Return [X, Y] of the center of cell containing provided text 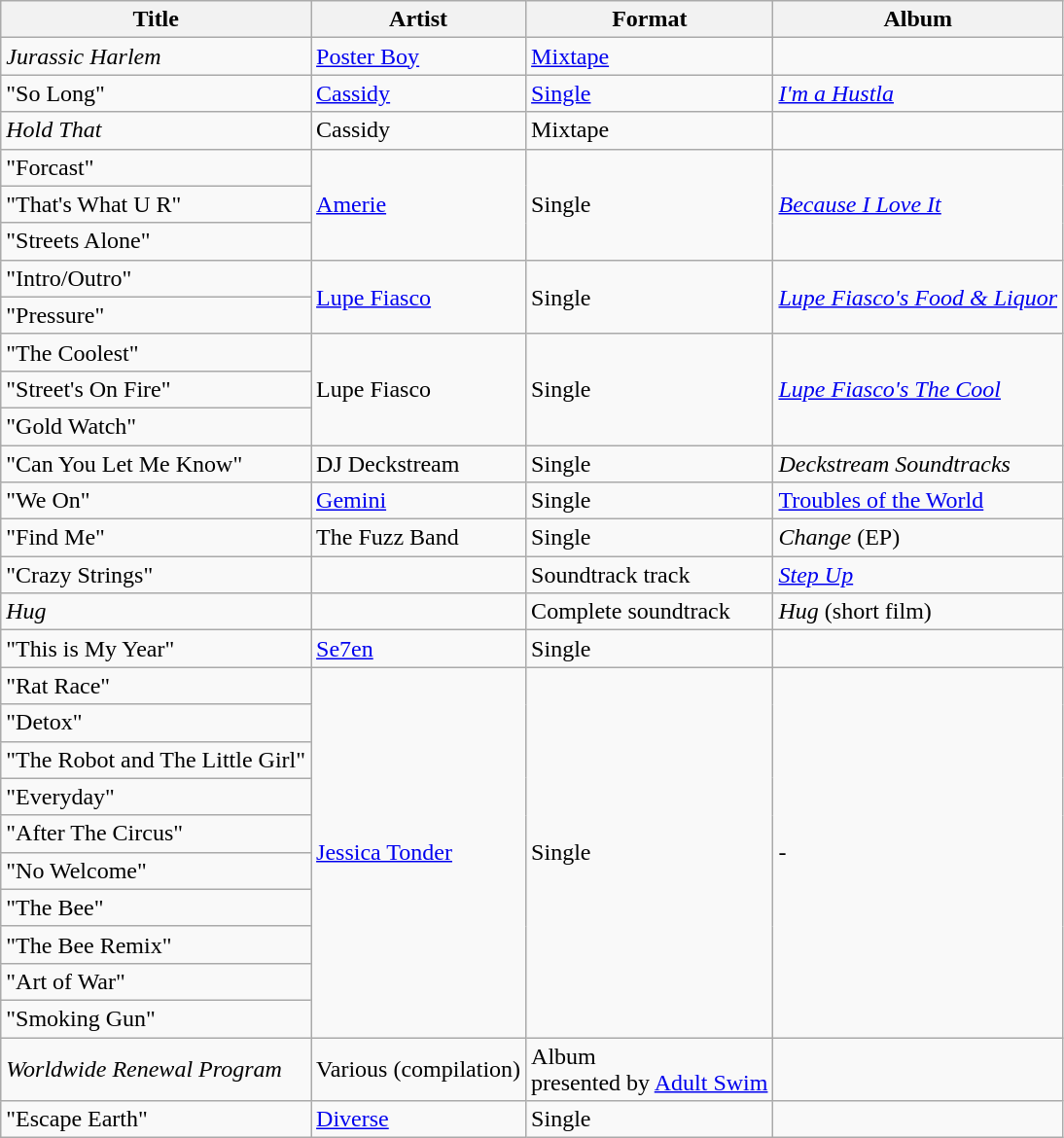
- [918, 852]
Jurassic Harlem [156, 56]
Title [156, 19]
"Pressure" [156, 315]
Hug (short film) [918, 612]
"Streets Alone" [156, 241]
Diverse [418, 1120]
"The Robot and The Little Girl" [156, 760]
Hug [156, 612]
Complete soundtrack [650, 612]
Various (compilation) [418, 1068]
"The Coolest" [156, 352]
"Detox" [156, 723]
Troubles of the World [918, 501]
"So Long" [156, 93]
"Gold Watch" [156, 426]
"We On" [156, 501]
Hold That [156, 130]
Lupe Fiasco's The Cool [918, 389]
"Escape Earth" [156, 1120]
Amerie [418, 204]
"After The Circus" [156, 834]
"Art of War" [156, 981]
"That's What U R" [156, 204]
Poster Boy [418, 56]
I'm a Hustla [918, 93]
"No Welcome" [156, 871]
"Smoking Gun" [156, 1018]
Step Up [918, 575]
The Fuzz Band [418, 538]
Artist [418, 19]
Se7en [418, 649]
Album [918, 19]
Deckstream Soundtracks [918, 464]
"Intro/Outro" [156, 278]
"Rat Race" [156, 686]
Jessica Tonder [418, 852]
Gemini [418, 501]
"Find Me" [156, 538]
Soundtrack track [650, 575]
"This is My Year" [156, 649]
"Forcast" [156, 167]
"Everyday" [156, 797]
Worldwide Renewal Program [156, 1068]
"Street's On Fire" [156, 389]
"Crazy Strings" [156, 575]
Because I Love It [918, 204]
"Can You Let Me Know" [156, 464]
Format [650, 19]
"The Bee" [156, 907]
Albumpresented by Adult Swim [650, 1068]
DJ Deckstream [418, 464]
"The Bee Remix" [156, 944]
Lupe Fiasco's Food & Liquor [918, 297]
Change (EP) [918, 538]
